From the cell containing the given text, extract its center point as (X, Y) coordinate. 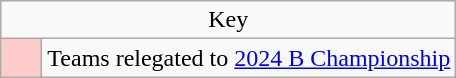
Teams relegated to 2024 B Championship (249, 58)
Key (228, 20)
